Return the [X, Y] coordinate for the center point of the cell that contains the specified text.  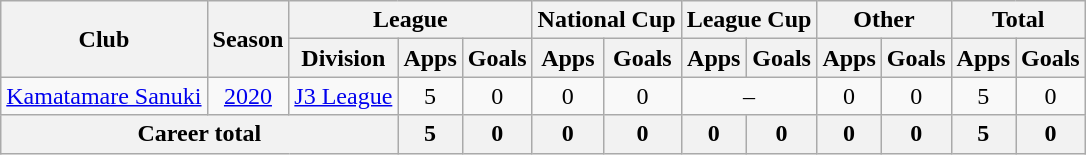
Club [104, 39]
League [410, 20]
Kamatamare Sanuki [104, 96]
Other [884, 20]
League Cup [749, 20]
J3 League [344, 96]
– [749, 96]
Career total [200, 134]
Division [344, 58]
2020 [248, 96]
National Cup [606, 20]
Season [248, 39]
Total [1018, 20]
